Locate the cell with the specified text and output its (x, y) center coordinate. 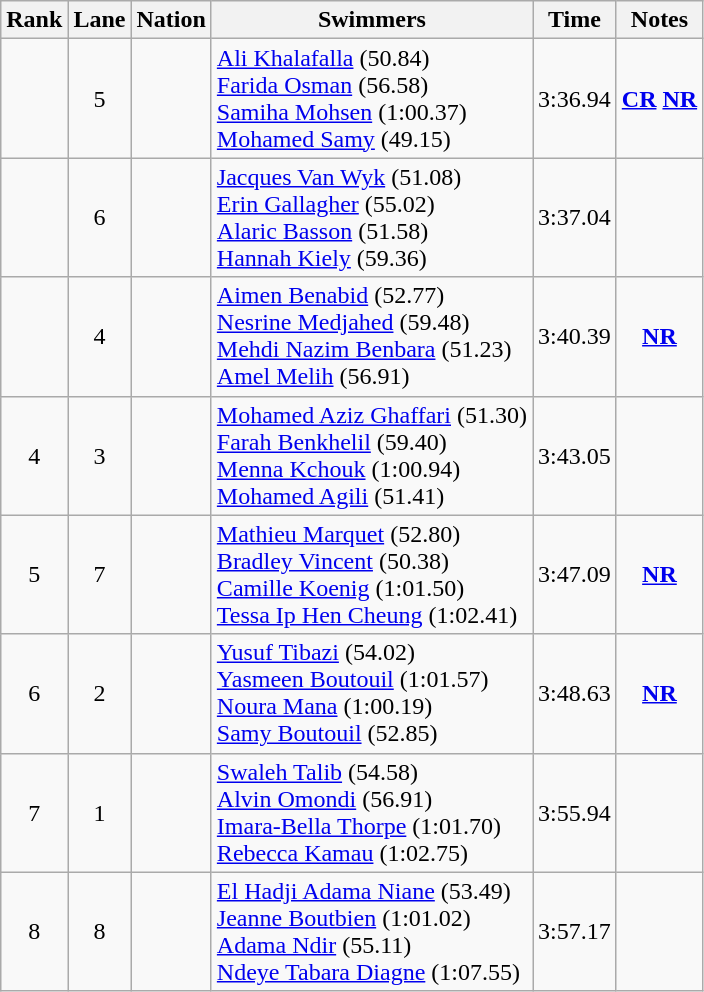
3:36.94 (575, 98)
Ali Khalafalla (50.84)Farida Osman (56.58)Samiha Mohsen (1:00.37)Mohamed Samy (49.15) (372, 98)
3:40.39 (575, 336)
Yusuf Tibazi (54.02)Yasmeen Boutouil (1:01.57)Noura Mana (1:00.19)Samy Boutouil (52.85) (372, 694)
Notes (659, 20)
Time (575, 20)
Lane (100, 20)
Swimmers (372, 20)
Jacques Van Wyk (51.08)Erin Gallagher (55.02)Alaric Basson (51.58)Hannah Kiely (59.36) (372, 218)
3 (100, 456)
3:37.04 (575, 218)
Swaleh Talib (54.58)Alvin Omondi (56.91)Imara-Bella Thorpe (1:01.70)Rebecca Kamau (1:02.75) (372, 812)
3:48.63 (575, 694)
El Hadji Adama Niane (53.49)Jeanne Boutbien (1:01.02)Adama Ndir (55.11)Ndeye Tabara Diagne (1:07.55) (372, 932)
3:57.17 (575, 932)
Mathieu Marquet (52.80)Bradley Vincent (50.38)Camille Koenig (1:01.50)Tessa Ip Hen Cheung (1:02.41) (372, 574)
Rank (34, 20)
Nation (171, 20)
2 (100, 694)
3:43.05 (575, 456)
CR NR (659, 98)
Mohamed Aziz Ghaffari (51.30)Farah Benkhelil (59.40)Menna Kchouk (1:00.94)Mohamed Agili (51.41) (372, 456)
3:55.94 (575, 812)
Aimen Benabid (52.77)Nesrine Medjahed (59.48)Mehdi Nazim Benbara (51.23)Amel Melih (56.91) (372, 336)
3:47.09 (575, 574)
1 (100, 812)
